Output the [x, y] coordinate of the center of the cell containing the given text.  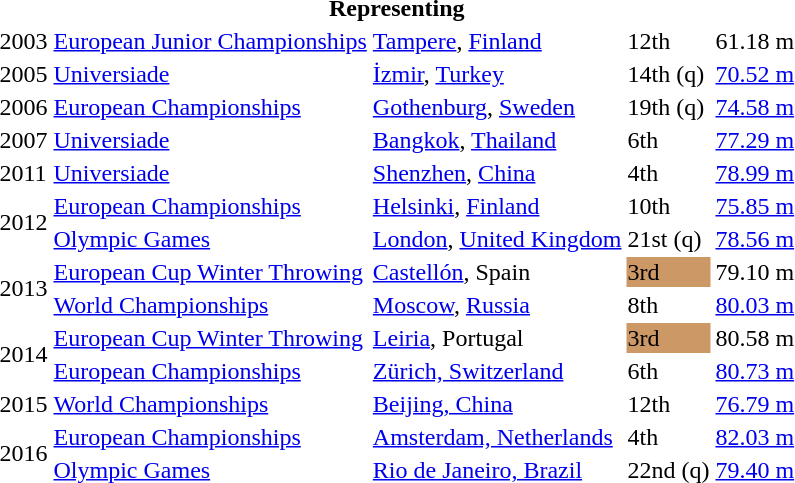
8th [668, 305]
Tampere, Finland [497, 41]
10th [668, 206]
Amsterdam, Netherlands [497, 437]
İzmir, Turkey [497, 74]
Zürich, Switzerland [497, 371]
14th (q) [668, 74]
Leiria, Portugal [497, 338]
Moscow, Russia [497, 305]
Helsinki, Finland [497, 206]
London, United Kingdom [497, 239]
European Junior Championships [210, 41]
Castellón, Spain [497, 272]
Beijing, China [497, 404]
Gothenburg, Sweden [497, 107]
Shenzhen, China [497, 173]
Bangkok, Thailand [497, 140]
Olympic Games [210, 239]
19th (q) [668, 107]
21st (q) [668, 239]
